Pinpoint the cell where the given text exists, returning its [x, y] midpoint coordinate. 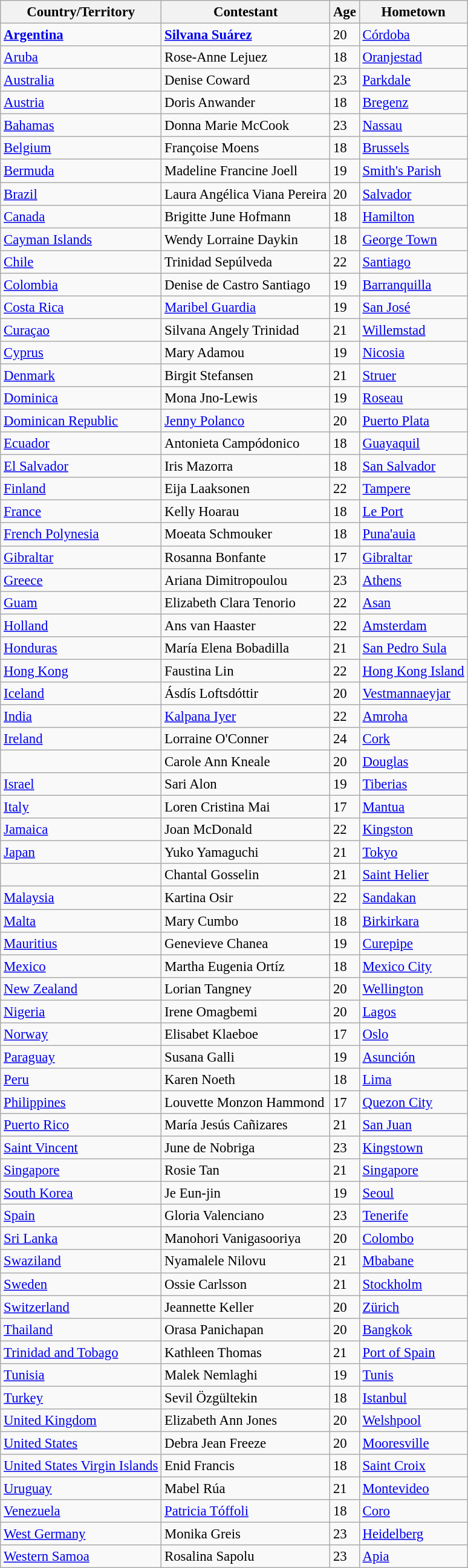
Mooresville [414, 1443]
Parkdale [414, 80]
Enid Francis [245, 1466]
Maribel Guardia [245, 308]
Lorraine O'Conner [245, 739]
Ireland [81, 739]
Sandakan [414, 898]
Wendy Lorraine Daykin [245, 239]
Athens [414, 580]
Chile [81, 262]
Santiago [414, 262]
Salvador [414, 194]
Tunisia [81, 1375]
Willemstad [414, 330]
Douglas [414, 762]
Laura Angélica Viana Pereira [245, 194]
Patricia Tóffoli [245, 1511]
Lagos [414, 1011]
Tunis [414, 1375]
Mabel Rúa [245, 1489]
Age [345, 12]
Iceland [81, 694]
Nicosia [414, 353]
Port of Spain [414, 1352]
Genevieve Chanea [245, 943]
San Pedro Sula [414, 648]
June de Nobriga [245, 1148]
Hamilton [414, 216]
Córdoba [414, 35]
Philippines [81, 1102]
Welshpool [414, 1421]
Peru [81, 1080]
Quezon City [414, 1102]
Malaysia [81, 898]
Ásdís Loftsdóttir [245, 694]
Costa Rica [81, 308]
Hong Kong Island [414, 671]
Nassau [414, 126]
Elizabeth Clara Tenorio [245, 602]
Saint Croix [414, 1466]
Dominican Republic [81, 421]
Belgium [81, 148]
Silvana Angely Trinidad [245, 330]
Manohori Vanigasooriya [245, 1239]
Wellington [414, 989]
Elisabet Klaeboe [245, 1034]
Greece [81, 580]
Honduras [81, 648]
Puerto Rico [81, 1125]
Jenny Polanco [245, 421]
Mary Cumbo [245, 921]
Gloria Valenciano [245, 1216]
Barranquilla [414, 285]
Mantua [414, 807]
Rosanna Bonfante [245, 557]
Tampere [414, 489]
Italy [81, 807]
Austria [81, 103]
Uruguay [81, 1489]
Denise de Castro Santiago [245, 285]
South Korea [81, 1193]
Martha Eugenia Ortíz [245, 966]
Kingstown [414, 1148]
United States Virgin Islands [81, 1466]
Saint Vincent [81, 1148]
María Elena Bobadilla [245, 648]
Cyprus [81, 353]
Lorian Tangney [245, 989]
Madeline Francine Joell [245, 171]
Ariana Dimitropoulou [245, 580]
Orasa Panichapan [245, 1329]
Moeata Schmouker [245, 535]
Oranjestad [414, 57]
Iris Mazorra [245, 466]
María Jesús Cañizares [245, 1125]
Elizabeth Ann Jones [245, 1421]
United States [81, 1443]
Mexico City [414, 966]
Bregenz [414, 103]
Birgit Stefansen [245, 375]
Guam [81, 602]
Tokyo [414, 853]
Antonieta Campódonico [245, 444]
24 [345, 739]
Amsterdam [414, 625]
Birkirkara [414, 921]
Cork [414, 739]
Kelly Hoarau [245, 512]
Hong Kong [81, 671]
Jamaica [81, 830]
San Salvador [414, 466]
San Juan [414, 1125]
Loren Cristina Mai [245, 807]
Sari Alon [245, 784]
Argentina [81, 35]
Je Eun-jin [245, 1193]
Karen Noeth [245, 1080]
Le Port [414, 512]
Country/Territory [81, 12]
Kathleen Thomas [245, 1352]
Smith's Parish [414, 171]
Struer [414, 375]
Seoul [414, 1193]
Turkey [81, 1398]
Hometown [414, 12]
Vestmannaeyjar [414, 694]
Bermuda [81, 171]
Kalpana Iyer [245, 716]
Sweden [81, 1284]
Irene Omagbemi [245, 1011]
Finland [81, 489]
Susana Galli [245, 1057]
Denise Coward [245, 80]
Swaziland [81, 1262]
Asan [414, 602]
New Zealand [81, 989]
Oslo [414, 1034]
Malta [81, 921]
Kartina Osir [245, 898]
Eija Laaksonen [245, 489]
Nigeria [81, 1011]
Roseau [414, 398]
Mona Jno-Lewis [245, 398]
Norway [81, 1034]
Asunción [414, 1057]
Guayaquil [414, 444]
Brussels [414, 148]
Rose-Anne Lejuez [245, 57]
Venezuela [81, 1511]
Ans van Haaster [245, 625]
Heidelberg [414, 1534]
Donna Marie McCook [245, 126]
Australia [81, 80]
Spain [81, 1216]
Faustina Lin [245, 671]
Ossie Carlsson [245, 1284]
Sri Lanka [81, 1239]
Ecuador [81, 444]
Dominica [81, 398]
Amroha [414, 716]
Curaçao [81, 330]
Colombia [81, 285]
Puerto Plata [414, 421]
Montevideo [414, 1489]
Jeannette Keller [245, 1307]
Mary Adamou [245, 353]
Coro [414, 1511]
Mauritius [81, 943]
Zürich [414, 1307]
Debra Jean Freeze [245, 1443]
Mexico [81, 966]
Apia [414, 1557]
Françoise Moens [245, 148]
Yuko Yamaguchi [245, 853]
Aruba [81, 57]
Trinidad Sepúlveda [245, 262]
Puna'auia [414, 535]
Sevil Özgültekin [245, 1398]
Bangkok [414, 1329]
Joan McDonald [245, 830]
George Town [414, 239]
France [81, 512]
Kingston [414, 830]
Denmark [81, 375]
Western Samoa [81, 1557]
Malek Nemlaghi [245, 1375]
Monika Greis [245, 1534]
Israel [81, 784]
Doris Anwander [245, 103]
Tenerife [414, 1216]
Japan [81, 853]
Cayman Islands [81, 239]
Rosie Tan [245, 1170]
Nyamalele Nilovu [245, 1262]
Contestant [245, 12]
San José [414, 308]
Rosalina Sapolu [245, 1557]
Tiberias [414, 784]
Carole Ann Kneale [245, 762]
Curepipe [414, 943]
Brazil [81, 194]
India [81, 716]
Paraguay [81, 1057]
Thailand [81, 1329]
Colombo [414, 1239]
United Kingdom [81, 1421]
Louvette Monzon Hammond [245, 1102]
Trinidad and Tobago [81, 1352]
Holland [81, 625]
Silvana Suárez [245, 35]
Switzerland [81, 1307]
Chantal Gosselin [245, 876]
Brigitte June Hofmann [245, 216]
Mbabane [414, 1262]
Canada [81, 216]
Bahamas [81, 126]
El Salvador [81, 466]
Lima [414, 1080]
Istanbul [414, 1398]
Stockholm [414, 1284]
West Germany [81, 1534]
French Polynesia [81, 535]
Saint Helier [414, 876]
